Pinpoint the cell where the given text exists, returning its [X, Y] midpoint coordinate. 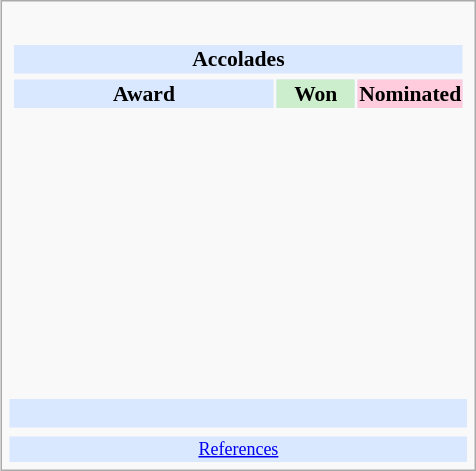
Accolades [238, 59]
Nominated [410, 93]
Won [316, 93]
Accolades Award Won Nominated [239, 206]
Award [144, 93]
References [239, 449]
